Find where the given text appears and provide that cell's center as (X, Y) coordinate. 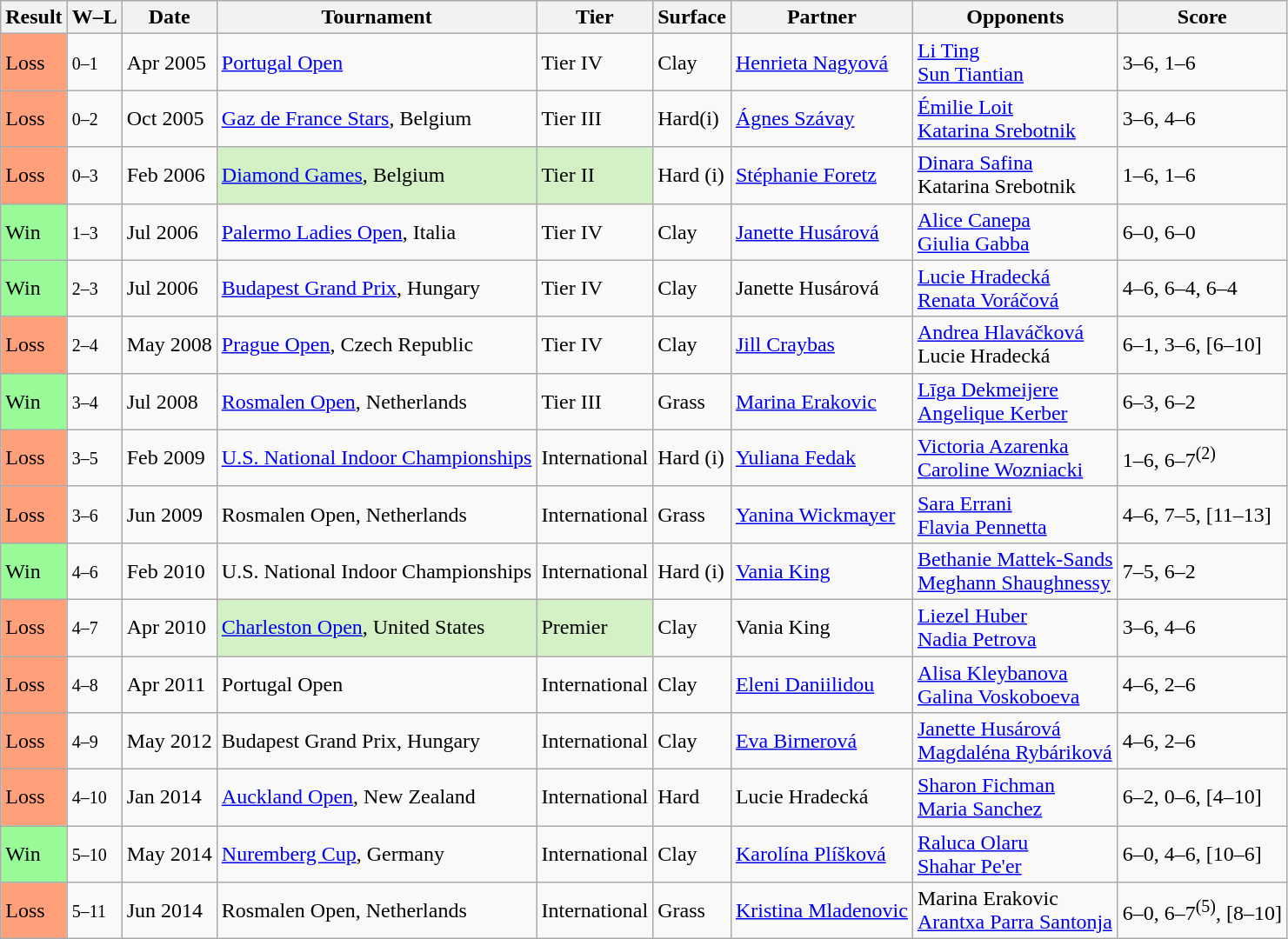
Sara Errani Flavia Pennetta (1015, 515)
3–5 (94, 457)
3–4 (94, 402)
Sharon Fichman Maria Sanchez (1015, 798)
Andrea Hlaváčková Lucie Hradecká (1015, 344)
2–4 (94, 344)
Lucie Hradecká Renata Voráčová (1015, 289)
6–3, 6–2 (1202, 402)
Jill Craybas (821, 344)
6–0, 4–6, [10–6] (1202, 854)
Jan 2014 (169, 798)
Jun 2014 (169, 911)
1–3 (94, 231)
Apr 2005 (169, 63)
4–9 (94, 741)
Jun 2009 (169, 515)
Li Ting Sun Tiantian (1015, 63)
Kristina Mladenovic (821, 911)
Liezel Huber Nadia Petrova (1015, 628)
Nuremberg Cup, Germany (377, 854)
Dinara Safina Katarina Srebotnik (1015, 176)
2–3 (94, 289)
4–7 (94, 628)
0–1 (94, 63)
6–0, 6–7(5), [8–10] (1202, 911)
Auckland Open, New Zealand (377, 798)
Prague Open, Czech Republic (377, 344)
Charleston Open, United States (377, 628)
5–11 (94, 911)
Apr 2010 (169, 628)
4–10 (94, 798)
Tier II (595, 176)
Alice Canepa Giulia Gabba (1015, 231)
1–6, 6–7(2) (1202, 457)
Marina Erakovic Arantxa Parra Santonja (1015, 911)
5–10 (94, 854)
Janette Husárová Magdaléna Rybáriková (1015, 741)
Diamond Games, Belgium (377, 176)
Yuliana Fedak (821, 457)
Feb 2010 (169, 570)
4–6, 7–5, [11–13] (1202, 515)
Apr 2011 (169, 683)
Ágnes Szávay (821, 118)
4–6, 6–4, 6–4 (1202, 289)
Surface (692, 17)
Feb 2009 (169, 457)
Score (1202, 17)
Oct 2005 (169, 118)
Hard (692, 798)
Jul 2008 (169, 402)
Date (169, 17)
Marina Erakovic (821, 402)
Palermo Ladies Open, Italia (377, 231)
6–0, 6–0 (1202, 231)
Victoria Azarenka Caroline Wozniacki (1015, 457)
Émilie Loit Katarina Srebotnik (1015, 118)
3–6 (94, 515)
Yanina Wickmayer (821, 515)
0–3 (94, 176)
Karolína Plíšková (821, 854)
0–2 (94, 118)
Hard(i) (692, 118)
Stéphanie Foretz (821, 176)
Līga Dekmeijere Angelique Kerber (1015, 402)
Lucie Hradecká (821, 798)
Opponents (1015, 17)
6–1, 3–6, [6–10] (1202, 344)
4–6 (94, 570)
May 2014 (169, 854)
Tier (595, 17)
Henrieta Nagyová (821, 63)
4–8 (94, 683)
3–6, 1–6 (1202, 63)
Result (34, 17)
W–L (94, 17)
Alisa Kleybanova Galina Voskoboeva (1015, 683)
Tournament (377, 17)
May 2012 (169, 741)
Eva Birnerová (821, 741)
Partner (821, 17)
6–2, 0–6, [4–10] (1202, 798)
Gaz de France Stars, Belgium (377, 118)
Feb 2006 (169, 176)
Premier (595, 628)
Eleni Daniilidou (821, 683)
Raluca Olaru Shahar Pe'er (1015, 854)
7–5, 6–2 (1202, 570)
May 2008 (169, 344)
Bethanie Mattek-Sands Meghann Shaughnessy (1015, 570)
1–6, 1–6 (1202, 176)
